Return the (x, y) coordinate for the center point of the cell that contains the specified text.  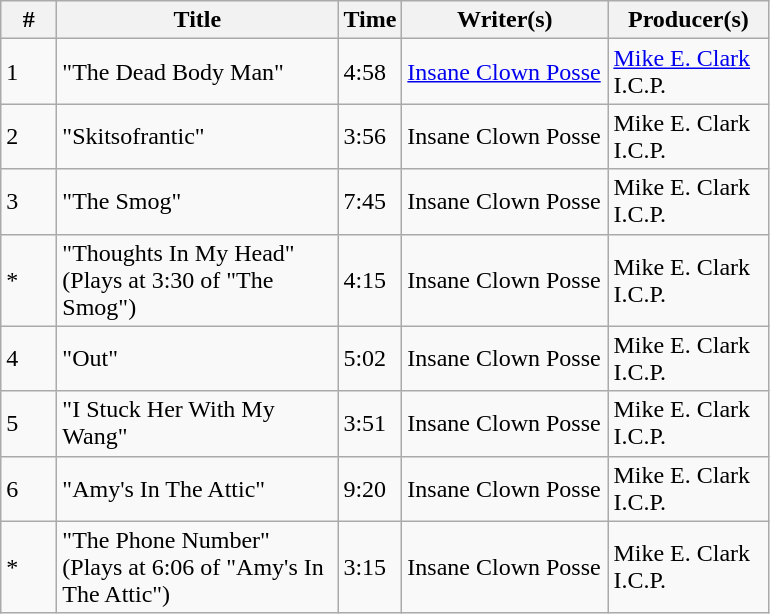
4:58 (370, 72)
6 (29, 488)
3:15 (370, 567)
Time (370, 20)
"Amy's In The Attic" (198, 488)
5:02 (370, 358)
"I Stuck Her With My Wang" (198, 424)
Producer(s) (688, 20)
3:56 (370, 136)
4 (29, 358)
4:15 (370, 280)
5 (29, 424)
7:45 (370, 202)
"The Phone Number" (Plays at 6:06 of "Amy's In The Attic") (198, 567)
# (29, 20)
9:20 (370, 488)
Writer(s) (505, 20)
"The Dead Body Man" (198, 72)
3 (29, 202)
"Out" (198, 358)
3:51 (370, 424)
"Thoughts In My Head" (Plays at 3:30 of "The Smog") (198, 280)
Title (198, 20)
"The Smog" (198, 202)
2 (29, 136)
1 (29, 72)
"Skitsofrantic" (198, 136)
